Identify which cell holds the provided text, then report its (X, Y) central coordinate. 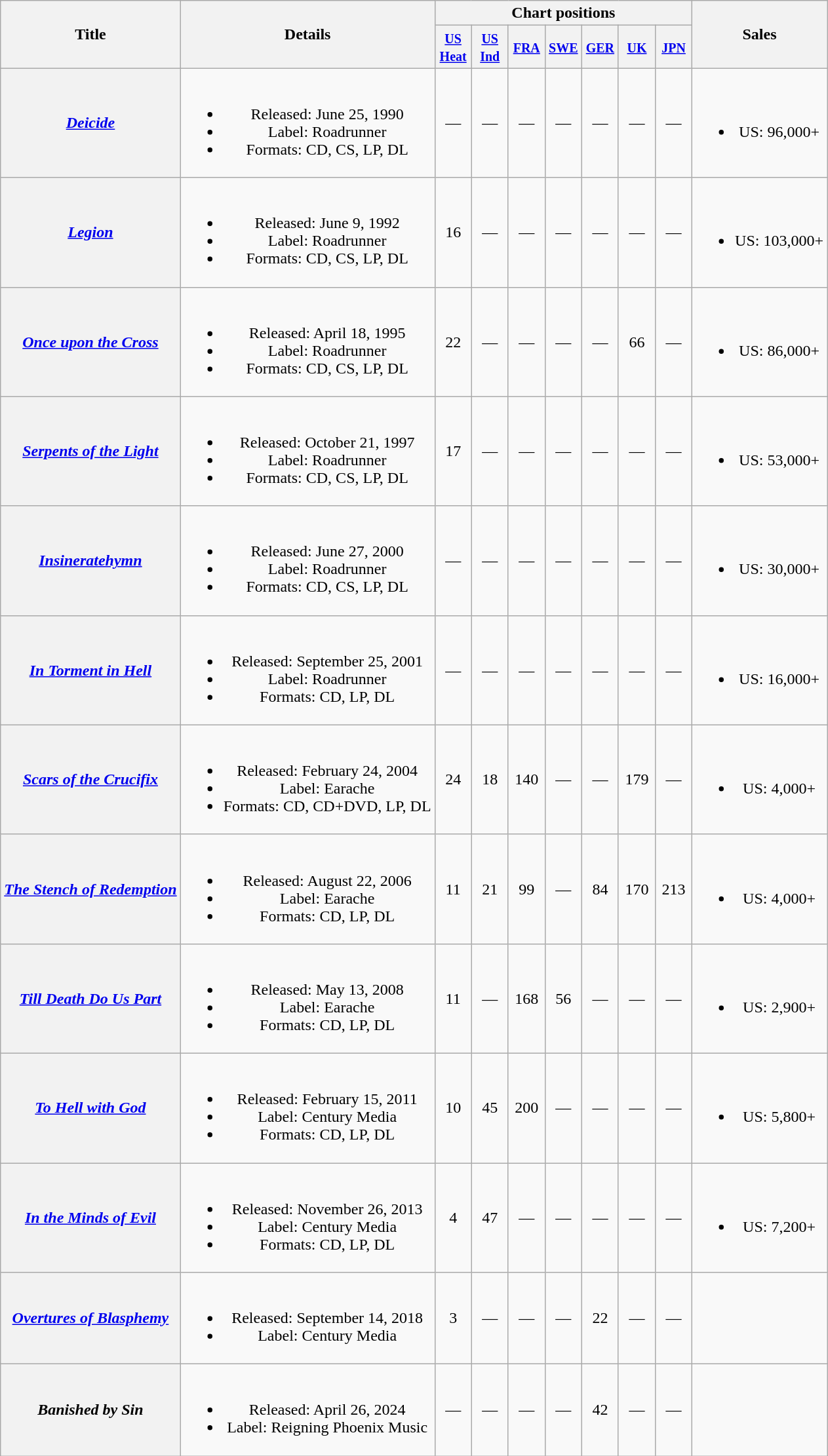
US: 5,800+ (760, 1107)
99 (526, 889)
US: 7,200+ (760, 1217)
Serpents of the Light (90, 451)
Released: May 13, 2008Label: EaracheFormats: CD, LP, DL (307, 999)
Released: October 21, 1997Label: RoadrunnerFormats: CD, CS, LP, DL (307, 451)
Chart positions (563, 13)
4 (453, 1217)
Once upon the Cross (90, 342)
GER (600, 47)
47 (490, 1217)
18 (490, 780)
Deicide (90, 123)
UK (637, 47)
21 (490, 889)
Released: September 25, 2001Label: RoadrunnerFormats: CD, LP, DL (307, 670)
17 (453, 451)
16 (453, 232)
Released: February 15, 2011Label: Century MediaFormats: CD, LP, DL (307, 1107)
In the Minds of Evil (90, 1217)
Details (307, 34)
In Torment in Hell (90, 670)
45 (490, 1107)
Released: April 26, 2024Label: Reigning Phoenix Music (307, 1410)
US: 16,000+ (760, 670)
Released: April 18, 1995Label: RoadrunnerFormats: CD, CS, LP, DL (307, 342)
Released: February 24, 2004Label: EaracheFormats: CD, CD+DVD, LP, DL (307, 780)
Insineratehymn (90, 561)
140 (526, 780)
179 (637, 780)
US Heat (453, 47)
42 (600, 1410)
JPN (673, 47)
US Ind (490, 47)
213 (673, 889)
Released: June 25, 1990Label: RoadrunnerFormats: CD, CS, LP, DL (307, 123)
Released: November 26, 2013Label: Century MediaFormats: CD, LP, DL (307, 1217)
FRA (526, 47)
Released: September 14, 2018Label: Century Media (307, 1318)
Released: August 22, 2006Label: EaracheFormats: CD, LP, DL (307, 889)
US: 53,000+ (760, 451)
US: 96,000+ (760, 123)
Banished by Sin (90, 1410)
170 (637, 889)
The Stench of Redemption (90, 889)
84 (600, 889)
Released: June 27, 2000Label: RoadrunnerFormats: CD, CS, LP, DL (307, 561)
Sales (760, 34)
US: 30,000+ (760, 561)
Released: June 9, 1992Label: RoadrunnerFormats: CD, CS, LP, DL (307, 232)
3 (453, 1318)
US: 103,000+ (760, 232)
Legion (90, 232)
56 (563, 999)
Overtures of Blasphemy (90, 1318)
200 (526, 1107)
SWE (563, 47)
Scars of the Crucifix (90, 780)
24 (453, 780)
Till Death Do Us Part (90, 999)
10 (453, 1107)
To Hell with God (90, 1107)
Title (90, 34)
168 (526, 999)
US: 2,900+ (760, 999)
66 (637, 342)
US: 86,000+ (760, 342)
